Detect which cell encompasses the target text, then output its [X, Y] center coordinate. 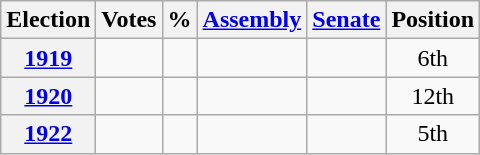
Assembly [252, 20]
1922 [48, 134]
Election [48, 20]
6th [433, 58]
Votes [129, 20]
1920 [48, 96]
% [180, 20]
Position [433, 20]
5th [433, 134]
Senate [346, 20]
1919 [48, 58]
12th [433, 96]
